Capture the cell that displays the provided text and extract its [x, y] central coordinate. 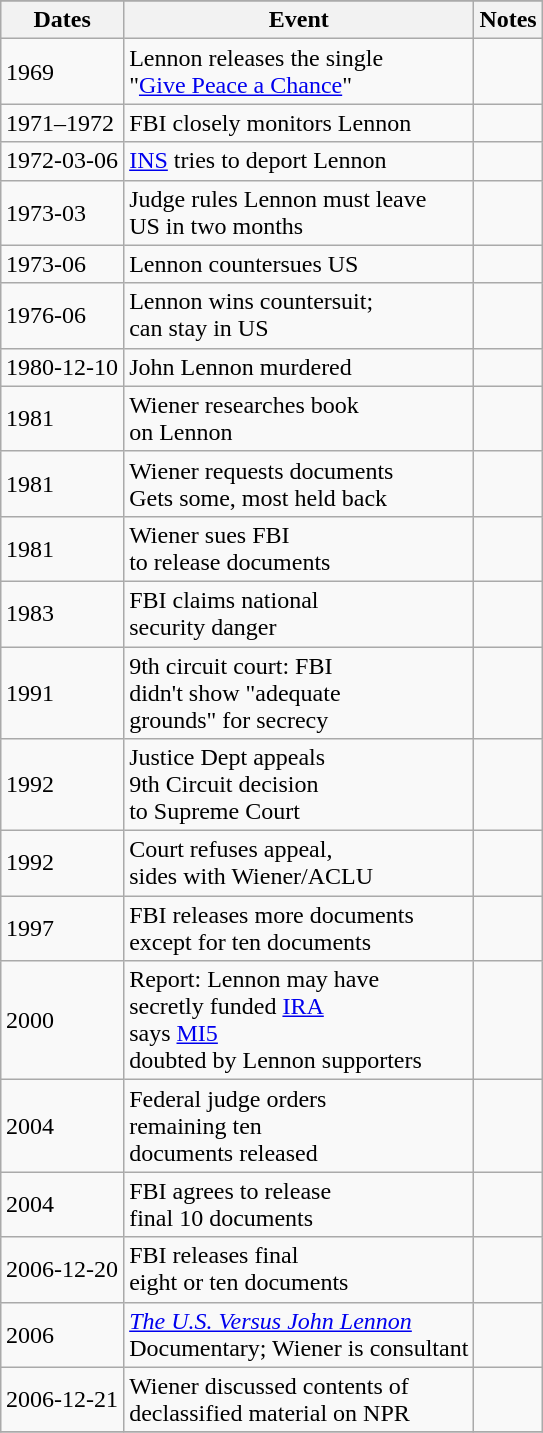
Wiener sues FBI to release documents [299, 548]
1973-03 [62, 212]
FBI releases final eight or ten documents [299, 1270]
FBI agrees to release final 10 documents [299, 1204]
Wiener discussed contents ofdeclassified material on NPR [299, 1400]
1969 [62, 72]
1997 [62, 928]
1976-06 [62, 316]
Wiener researches book on Lennon [299, 418]
9th circuit court: FBI didn't show "adequate grounds" for secrecy [299, 692]
FBI releases more documentsexcept for ten documents [299, 928]
Lennon countersues US [299, 264]
1972-03-06 [62, 161]
2000 [62, 1020]
FBI claims national security danger [299, 614]
2006 [62, 1334]
Federal judge orders remaining ten documents released [299, 1126]
The U.S. Versus John LennonDocumentary; Wiener is consultant [299, 1334]
Notes [508, 20]
Dates [62, 20]
Lennon wins countersuit;can stay in US [299, 316]
John Lennon murdered [299, 367]
2006-12-21 [62, 1400]
FBI closely monitors Lennon [299, 123]
Justice Dept appeals 9th Circuit decision to Supreme Court [299, 785]
Wiener requests documentsGets some, most held back [299, 484]
2006-12-20 [62, 1270]
Report: Lennon may have secretly funded IRAsays MI5doubted by Lennon supporters [299, 1020]
INS tries to deport Lennon [299, 161]
Lennon releases the single "Give Peace a Chance" [299, 72]
1991 [62, 692]
1983 [62, 614]
Event [299, 20]
1971–1972 [62, 123]
1980-12-10 [62, 367]
Judge rules Lennon must leaveUS in two months [299, 212]
Court refuses appeal,sides with Wiener/ACLU [299, 864]
1973-06 [62, 264]
